Provide the (x, y) coordinate of the cell's center where the given text is located.  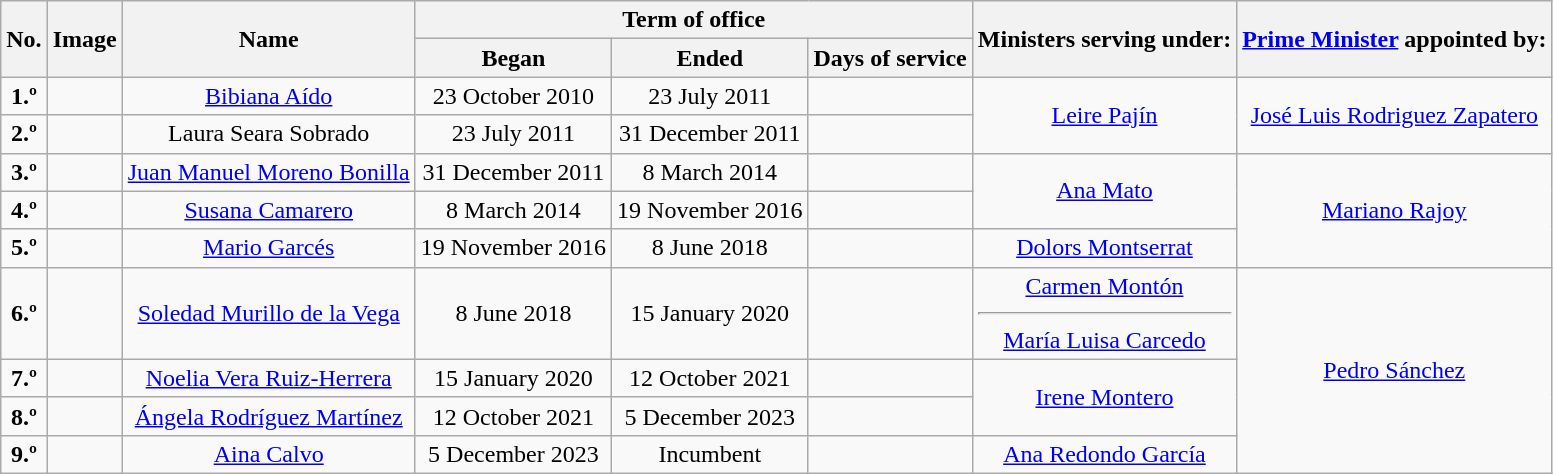
Ana Mato (1104, 191)
7.º (24, 378)
Pedro Sánchez (1394, 370)
Juan Manuel Moreno Bonilla (268, 172)
Dolors Montserrat (1104, 248)
Ángela Rodríguez Martínez (268, 416)
Ministers serving under: (1104, 39)
Susana Camarero (268, 210)
Name (268, 39)
Image (84, 39)
Bibiana Aído (268, 96)
5.º (24, 248)
Carmen MontónMaría Luisa Carcedo (1104, 313)
Irene Montero (1104, 397)
2.º (24, 134)
Soledad Murillo de la Vega (268, 313)
4.º (24, 210)
3.º (24, 172)
Incumbent (710, 454)
6.º (24, 313)
Noelia Vera Ruiz-Herrera (268, 378)
Aina Calvo (268, 454)
1.º (24, 96)
Ana Redondo García (1104, 454)
Days of service (890, 58)
Leire Pajín (1104, 115)
Began (513, 58)
8.º (24, 416)
9.º (24, 454)
23 October 2010 (513, 96)
No. (24, 39)
Laura Seara Sobrado (268, 134)
Prime Minister appointed by: (1394, 39)
Term of office (694, 20)
Ended (710, 58)
Mariano Rajoy (1394, 210)
José Luis Rodriguez Zapatero (1394, 115)
Mario Garcés (268, 248)
